Output the [x, y] coordinate of the center of the cell containing the given text.  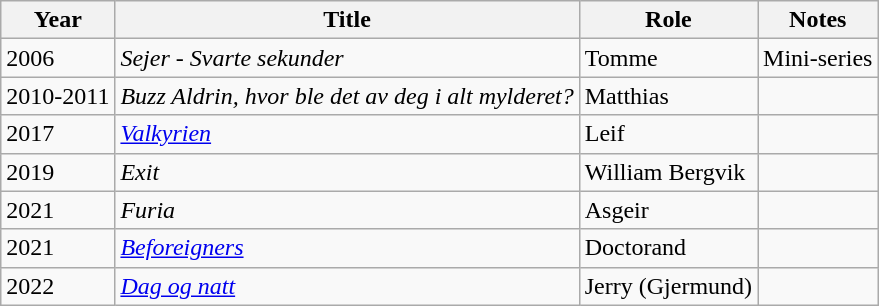
Valkyrien [347, 134]
2010-2011 [58, 96]
Sejer - Svarte sekunder [347, 58]
Role [668, 20]
Leif [668, 134]
Doctorand [668, 248]
Exit [347, 172]
William Bergvik [668, 172]
2006 [58, 58]
Furia [347, 210]
Jerry (Gjermund) [668, 286]
2022 [58, 286]
Asgeir [668, 210]
Dag og natt [347, 286]
Tomme [668, 58]
Matthias [668, 96]
Notes [818, 20]
Mini-series [818, 58]
2019 [58, 172]
Year [58, 20]
Title [347, 20]
Beforeigners [347, 248]
2017 [58, 134]
Buzz Aldrin, hvor ble det av deg i alt mylderet? [347, 96]
